Return the (x, y) coordinate for the center point of the cell that contains the specified text.  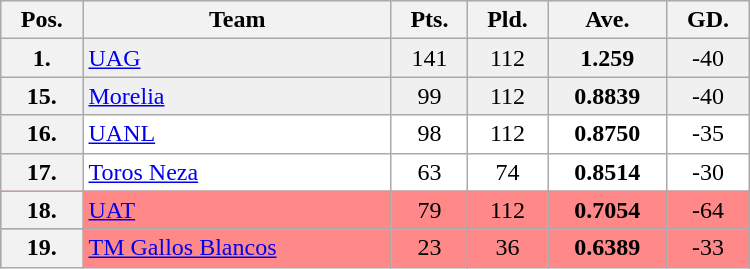
98 (429, 134)
TM Gallos Blancos (237, 248)
15. (42, 96)
0.6389 (608, 248)
17. (42, 172)
1. (42, 58)
0.8514 (608, 172)
-30 (708, 172)
23 (429, 248)
74 (507, 172)
0.7054 (608, 210)
Toros Neza (237, 172)
1.259 (608, 58)
141 (429, 58)
Morelia (237, 96)
GD. (708, 20)
63 (429, 172)
18. (42, 210)
-64 (708, 210)
Pld. (507, 20)
36 (507, 248)
16. (42, 134)
19. (42, 248)
UAT (237, 210)
0.8839 (608, 96)
99 (429, 96)
0.8750 (608, 134)
79 (429, 210)
Ave. (608, 20)
-35 (708, 134)
UAG (237, 58)
Team (237, 20)
Pos. (42, 20)
UANL (237, 134)
Pts. (429, 20)
-33 (708, 248)
